Output the [x, y] coordinate of the center of the cell containing the given text.  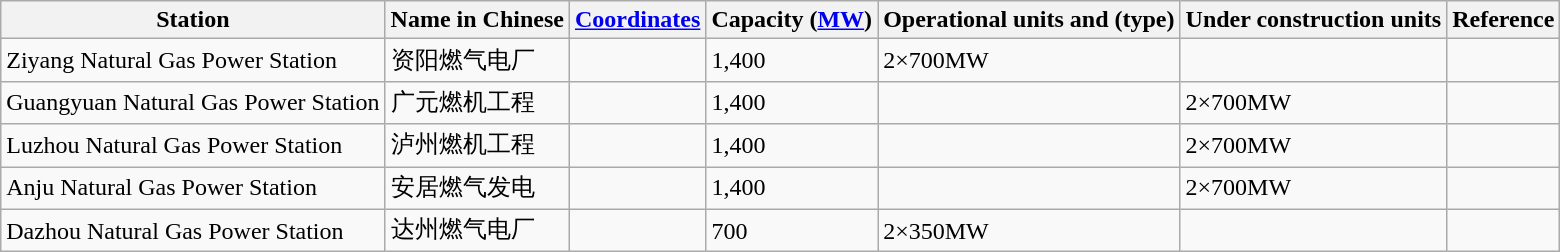
Station [193, 20]
达州燃气电厂 [477, 230]
Reference [1504, 20]
Dazhou Natural Gas Power Station [193, 230]
资阳燃气电厂 [477, 60]
Ziyang Natural Gas Power Station [193, 60]
广元燃机工程 [477, 102]
Luzhou Natural Gas Power Station [193, 146]
泸州燃机工程 [477, 146]
2×350MW [1029, 230]
Guangyuan Natural Gas Power Station [193, 102]
700 [792, 230]
Under construction units [1314, 20]
Operational units and (type) [1029, 20]
Name in Chinese [477, 20]
安居燃气发电 [477, 188]
Capacity (MW) [792, 20]
Anju Natural Gas Power Station [193, 188]
Coordinates [637, 20]
